From the cell containing the given text, extract its center point as [x, y] coordinate. 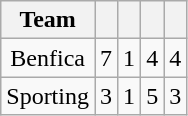
5 [152, 96]
Team [48, 20]
Benfica [48, 58]
7 [106, 58]
Sporting [48, 96]
